Locate the cell with the specified text and output its (x, y) center coordinate. 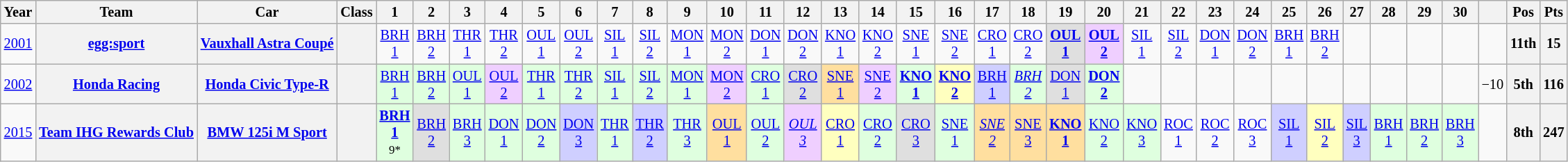
−10 (1493, 84)
DON3 (578, 132)
Pts (1553, 12)
17 (992, 12)
25 (1289, 12)
CRO3 (916, 132)
19 (1065, 12)
Team (117, 12)
THR3 (687, 132)
11 (765, 12)
Vauxhall Astra Coupé (267, 44)
2015 (18, 132)
Pos (1524, 12)
KNO3 (1142, 132)
16 (955, 12)
2001 (18, 44)
12 (803, 12)
Honda Civic Type-R (267, 84)
egg:sport (117, 44)
Year (18, 12)
8 (649, 12)
2002 (18, 84)
14 (878, 12)
OUL3 (803, 132)
Car (267, 12)
26 (1325, 12)
30 (1460, 12)
18 (1028, 12)
9 (687, 12)
5 (541, 12)
Honda Racing (117, 84)
20 (1104, 12)
28 (1389, 12)
ROC3 (1253, 132)
116 (1553, 84)
3 (467, 12)
ROC1 (1178, 132)
5th (1524, 84)
ROC2 (1215, 132)
247 (1553, 132)
8th (1524, 132)
Class (356, 12)
BMW 125i M Sport (267, 132)
21 (1142, 12)
22 (1178, 12)
4 (504, 12)
Team IHG Rewards Club (117, 132)
SNE3 (1028, 132)
SIL3 (1357, 132)
13 (840, 12)
2 (431, 12)
29 (1424, 12)
1 (395, 12)
7 (615, 12)
6 (578, 12)
23 (1215, 12)
11th (1524, 44)
BRH19* (395, 132)
24 (1253, 12)
27 (1357, 12)
10 (726, 12)
